Pinpoint the cell where the given text exists, returning its (x, y) midpoint coordinate. 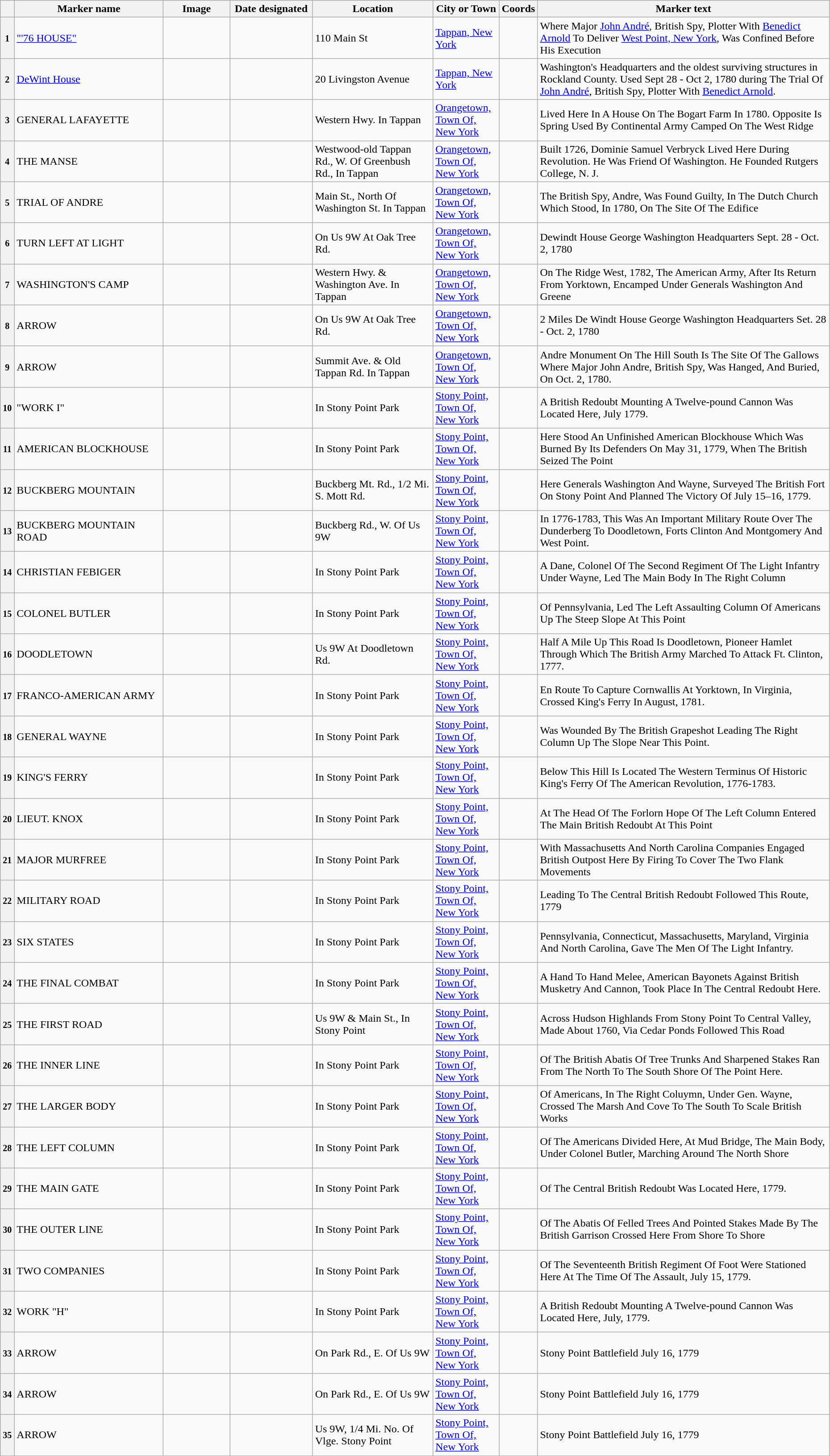
27 (7, 1106)
110 Main St (373, 38)
Dewindt House George Washington Headquarters Sept. 28 - Oct. 2, 1780 (683, 243)
Of Americans, In The Right Coluymn, Under Gen. Wayne, Crossed The Marsh And Cove To The South To Scale British Works (683, 1106)
Of The Seventeenth British Regiment Of Foot Were Stationed Here At The Time Of The Assault, July 15, 1779. (683, 1271)
A British Redoubt Mounting A Twelve-pound Cannon Was Located Here, July, 1779. (683, 1312)
GENERAL WAYNE (89, 736)
8 (7, 325)
Us 9W, 1/4 Mi. No. Of Vlge. Stony Point (373, 1435)
13 (7, 531)
4 (7, 161)
17 (7, 695)
Was Wounded By The British Grapeshot Leading The Right Column Up The Slope Near This Point. (683, 736)
23 (7, 942)
Coords (518, 9)
32 (7, 1312)
9 (7, 366)
30 (7, 1230)
29 (7, 1189)
28 (7, 1147)
Here Stood An Unfinished American Blockhouse Which Was Burned By Its Defenders On May 31, 1779, When The British Seized The Point (683, 449)
34 (7, 1394)
3 (7, 120)
33 (7, 1353)
Summit Ave. & Old Tappan Rd. In Tappan (373, 366)
DOODLETOWN (89, 654)
10 (7, 408)
FRANCO-AMERICAN ARMY (89, 695)
Below This Hill Is Located The Western Terminus Of Historic King's Ferry Of The American Revolution, 1776-1783. (683, 778)
Lived Here In A House On The Bogart Farm In 1780. Opposite Is Spring Used By Continental Army Camped On The West Ridge (683, 120)
En Route To Capture Cornwallis At Yorktown, In Virginia, Crossed King's Ferry In August, 1781. (683, 695)
Of The Abatis Of Felled Trees And Pointed Stakes Made By The British Garrison Crossed Here From Shore To Shore (683, 1230)
Marker text (683, 9)
Buckberg Mt. Rd., 1/2 Mi. S. Mott Rd. (373, 490)
6 (7, 243)
Location (373, 9)
Of The Americans Divided Here, At Mud Bridge, The Main Body, Under Colonel Butler, Marching Around The North Shore (683, 1147)
Pennsylvania, Connecticut, Massachusetts, Maryland, Virginia And North Carolina, Gave The Men Of The Light Infantry. (683, 942)
TRIAL OF ANDRE (89, 202)
LIEUT. KNOX (89, 819)
KING'S FERRY (89, 778)
TURN LEFT AT LIGHT (89, 243)
15 (7, 613)
"'76 HOUSE" (89, 38)
CHRISTIAN FEBIGER (89, 572)
Built 1726, Dominie Samuel Verbryck Lived Here During Revolution. He Was Friend Of Washington. He Founded Rutgers College, N. J. (683, 161)
Leading To The Central British Redoubt Followed This Route, 1779 (683, 901)
Westwood-old Tappan Rd., W. Of Greenbush Rd., In Tappan (373, 161)
At The Head Of The Forlorn Hope Of The Left Column Entered The Main British Redoubt At This Point (683, 819)
14 (7, 572)
25 (7, 1024)
A Dane, Colonel Of The Second Regiment Of The Light Infantry Under Wayne, Led The Main Body In The Right Column (683, 572)
Image (196, 9)
Here Generals Washington And Wayne, Surveyed The British Fort On Stony Point And Planned The Victory Of July 15–16, 1779. (683, 490)
Half A Mile Up This Road Is Doodletown, Pioneer Hamlet Through Which The British Army Marched To Attack Ft. Clinton, 1777. (683, 654)
7 (7, 284)
Main St., North Of Washington St. In Tappan (373, 202)
Western Hwy. & Washington Ave. In Tappan (373, 284)
THE FIRST ROAD (89, 1024)
18 (7, 736)
Of The British Abatis Of Tree Trunks And Sharpened Stakes Ran From The North To The South Shore Of The Point Here. (683, 1065)
16 (7, 654)
MAJOR MURFREE (89, 860)
"WORK I" (89, 408)
In 1776-1783, This Was An Important Military Route Over The Dunderberg To Doodletown, Forts Clinton And Montgomery And West Point. (683, 531)
GENERAL LAFAYETTE (89, 120)
THE FINAL COMBAT (89, 983)
Marker name (89, 9)
12 (7, 490)
5 (7, 202)
Buckberg Rd., W. Of Us 9W (373, 531)
Date designated (271, 9)
1 (7, 38)
THE MANSE (89, 161)
MILITARY ROAD (89, 901)
With Massachusetts And North Carolina Companies Engaged British Outpost Here By Firing To Cover The Two Flank Movements (683, 860)
Where Major John André, British Spy, Plotter With Benedict Arnold To Deliver West Point, New York, Was Confined Before His Execution (683, 38)
THE MAIN GATE (89, 1189)
Us 9W & Main St., In Stony Point (373, 1024)
20 (7, 819)
Andre Monument On The Hill South Is The Site Of The Gallows Where Major John Andre, British Spy, Was Hanged, And Buried, On Oct. 2, 1780. (683, 366)
11 (7, 449)
City or Town (466, 9)
AMERICAN BLOCKHOUSE (89, 449)
SIX STATES (89, 942)
THE INNER LINE (89, 1065)
THE OUTER LINE (89, 1230)
THE LARGER BODY (89, 1106)
Us 9W At Doodletown Rd. (373, 654)
TWO COMPANIES (89, 1271)
Of The Central British Redoubt Was Located Here, 1779. (683, 1189)
WORK "H" (89, 1312)
19 (7, 778)
On The Ridge West, 1782, The American Army, After Its Return From Yorktown, Encamped Under Generals Washington And Greene (683, 284)
21 (7, 860)
2 (7, 79)
A British Redoubt Mounting A Twelve-pound Cannon Was Located Here, July 1779. (683, 408)
Across Hudson Highlands From Stony Point To Central Valley, Made About 1760, Via Cedar Ponds Followed This Road (683, 1024)
THE LEFT COLUMN (89, 1147)
BUCKBERG MOUNTAIN (89, 490)
WASHINGTON'S CAMP (89, 284)
DeWint House (89, 79)
Western Hwy. In Tappan (373, 120)
COLONEL BUTLER (89, 613)
24 (7, 983)
Of Pennsylvania, Led The Left Assaulting Column Of Americans Up The Steep Slope At This Point (683, 613)
22 (7, 901)
The British Spy, Andre, Was Found Guilty, In The Dutch Church Which Stood, In 1780, On The Site Of The Edifice (683, 202)
BUCKBERG MOUNTAIN ROAD (89, 531)
A Hand To Hand Melee, American Bayonets Against British Musketry And Cannon, Took Place In The Central Redoubt Here. (683, 983)
20 Livingston Avenue (373, 79)
2 Miles De Windt House George Washington Headquarters Set. 28 - Oct. 2, 1780 (683, 325)
31 (7, 1271)
35 (7, 1435)
26 (7, 1065)
